Return the [X, Y] coordinate for the center point of the cell that contains the specified text.  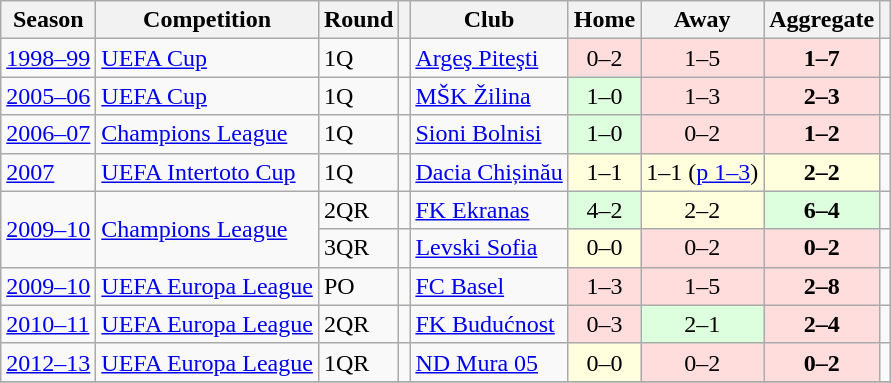
Competition [208, 20]
FK Budućnost [489, 324]
2006–07 [48, 134]
2005–06 [48, 96]
Dacia Chișinău [489, 172]
Aggregate [822, 20]
FC Basel [489, 286]
FK Ekranas [489, 210]
2010–11 [48, 324]
2–8 [822, 286]
Round [358, 20]
ND Mura 05 [489, 362]
MŠK Žilina [489, 96]
2–4 [822, 324]
2–1 [702, 324]
2007 [48, 172]
1–1 (p 1–3) [702, 172]
Home [604, 20]
1QR [358, 362]
4–2 [604, 210]
1998–99 [48, 58]
Away [702, 20]
2–3 [822, 96]
Sioni Bolnisi [489, 134]
Levski Sofia [489, 248]
1–7 [822, 58]
1–1 [604, 172]
6–4 [822, 210]
1–2 [822, 134]
0–3 [604, 324]
Season [48, 20]
3QR [358, 248]
UEFA Intertoto Cup [208, 172]
Club [489, 20]
2012–13 [48, 362]
Argeş Piteşti [489, 58]
PO [358, 286]
